From the cell containing the given text, extract its center point as (x, y) coordinate. 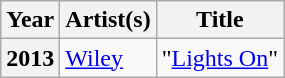
"Lights On" (220, 58)
Title (220, 20)
2013 (30, 58)
Wiley (108, 58)
Year (30, 20)
Artist(s) (108, 20)
